For the text-containing cell, return its midpoint in [x, y] coordinate format. 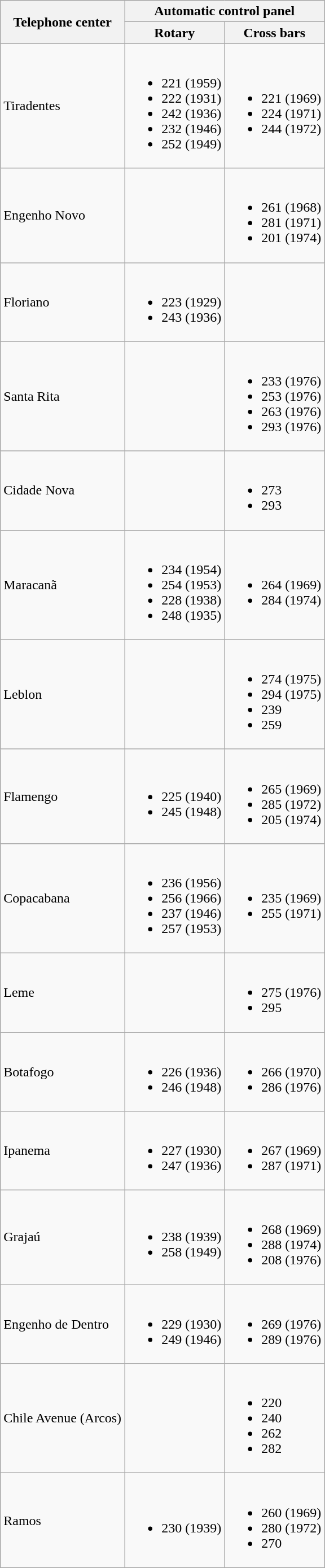
Botafogo [63, 1071]
221 (1959)222 (1931)242 (1936)232 (1946)252 (1949) [175, 106]
273293 [274, 490]
Grajaú [63, 1237]
Telephone center [63, 22]
Engenho de Dentro [63, 1324]
221 (1969)224 (1971)244 (1972) [274, 106]
Cross bars [274, 33]
233 (1976)253 (1976)263 (1976)293 (1976) [274, 396]
Automatic control panel [225, 11]
274 (1975)294 (1975)239259 [274, 694]
Tiradentes [63, 106]
268 (1969)288 (1974)208 (1976) [274, 1237]
261 (1968)281 (1971)201 (1974) [274, 216]
Flamengo [63, 796]
275 (1976)295 [274, 992]
225 (1940)245 (1948) [175, 796]
236 (1956)256 (1966)237 (1946)257 (1953) [175, 898]
265 (1969)285 (1972)205 (1974) [274, 796]
227 (1930)247 (1936) [175, 1151]
264 (1969)284 (1974) [274, 585]
Copacabana [63, 898]
Santa Rita [63, 396]
Ramos [63, 1521]
235 (1969)255 (1971) [274, 898]
223 (1929)243 (1936) [175, 302]
Cidade Nova [63, 490]
269 (1976)289 (1976) [274, 1324]
Maracanã [63, 585]
238 (1939)258 (1949) [175, 1237]
230 (1939) [175, 1521]
260 (1969)280 (1972)270 [274, 1521]
Floriano [63, 302]
266 (1970)286 (1976) [274, 1071]
Leme [63, 992]
220240262282 [274, 1418]
Leblon [63, 694]
Engenho Novo [63, 216]
267 (1969)287 (1971) [274, 1151]
Rotary [175, 33]
Ipanema [63, 1151]
Chile Avenue (Arcos) [63, 1418]
226 (1936)246 (1948) [175, 1071]
234 (1954)254 (1953)228 (1938)248 (1935) [175, 585]
229 (1930)249 (1946) [175, 1324]
